From the cell containing the given text, extract its center point as (X, Y) coordinate. 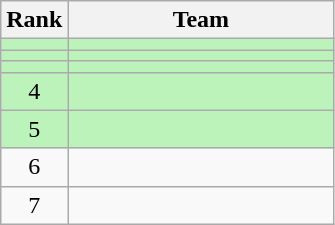
6 (34, 167)
5 (34, 129)
4 (34, 91)
Team (201, 20)
Rank (34, 20)
7 (34, 205)
